From the cell containing the given text, extract its center point as (X, Y) coordinate. 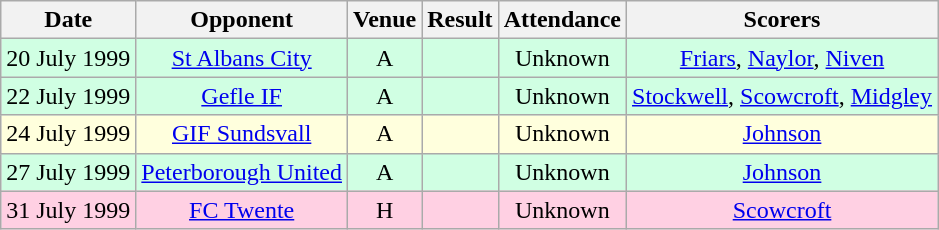
Date (68, 20)
Peterborough United (242, 172)
Scorers (782, 20)
27 July 1999 (68, 172)
GIF Sundsvall (242, 134)
St Albans City (242, 58)
Friars, Naylor, Niven (782, 58)
Gefle IF (242, 96)
FC Twente (242, 210)
Scowcroft (782, 210)
24 July 1999 (68, 134)
H (385, 210)
20 July 1999 (68, 58)
Opponent (242, 20)
Result (460, 20)
Venue (385, 20)
31 July 1999 (68, 210)
Stockwell, Scowcroft, Midgley (782, 96)
22 July 1999 (68, 96)
Attendance (562, 20)
